Provide the [X, Y] coordinate of the cell's center where the given text is located.  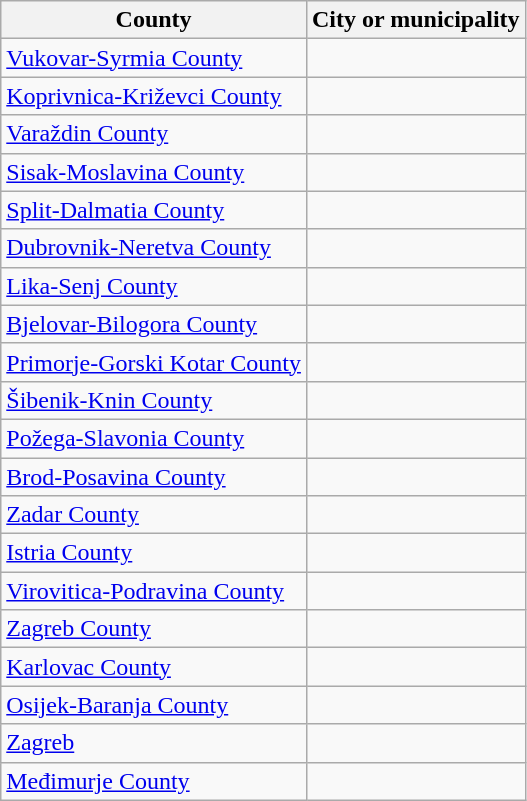
Bjelovar-Bilogora County [154, 324]
Međimurje County [154, 781]
Zadar County [154, 515]
Virovitica-Podravina County [154, 591]
Varaždin County [154, 134]
Zagreb [154, 743]
Osijek-Baranja County [154, 705]
Karlovac County [154, 667]
Lika-Senj County [154, 286]
Vukovar-Syrmia County [154, 58]
Brod-Posavina County [154, 477]
Koprivnica-Križevci County [154, 96]
Sisak-Moslavina County [154, 172]
Primorje-Gorski Kotar County [154, 362]
Šibenik-Knin County [154, 400]
Zagreb County [154, 629]
County [154, 20]
Istria County [154, 553]
City or municipality [416, 20]
Dubrovnik-Neretva County [154, 248]
Požega-Slavonia County [154, 438]
Split-Dalmatia County [154, 210]
